Search for the cell housing the specified text and yield its (X, Y) center coordinate. 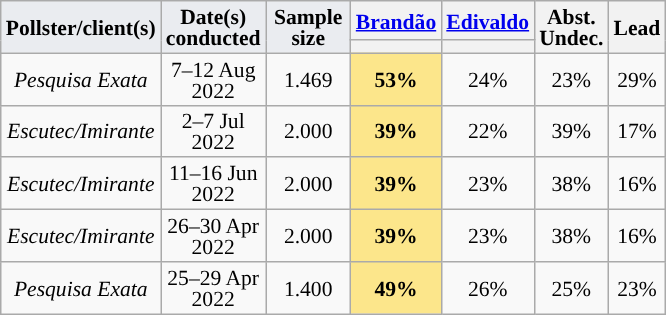
49% (396, 288)
Abst.Undec. (571, 27)
26% (488, 288)
1.469 (308, 79)
25% (571, 288)
24% (488, 79)
Date(s) conducted (214, 27)
53% (396, 79)
7–12 Aug 2022 (214, 79)
25–29 Apr 2022 (214, 288)
1.400 (308, 288)
Pollster/client(s) (81, 27)
22% (488, 131)
Brandão (396, 20)
11–16 Jun 2022 (214, 184)
Lead (636, 27)
2–7 Jul 2022 (214, 131)
29% (636, 79)
26–30 Apr 2022 (214, 236)
17% (636, 131)
Sample size (308, 27)
Edivaldo (488, 20)
